Output the [x, y] coordinate of the center of the cell containing the given text.  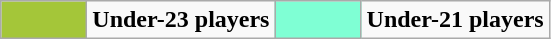
Under-23 players [181, 20]
Under-21 players [455, 20]
